Search for the cell housing the specified text and yield its [X, Y] center coordinate. 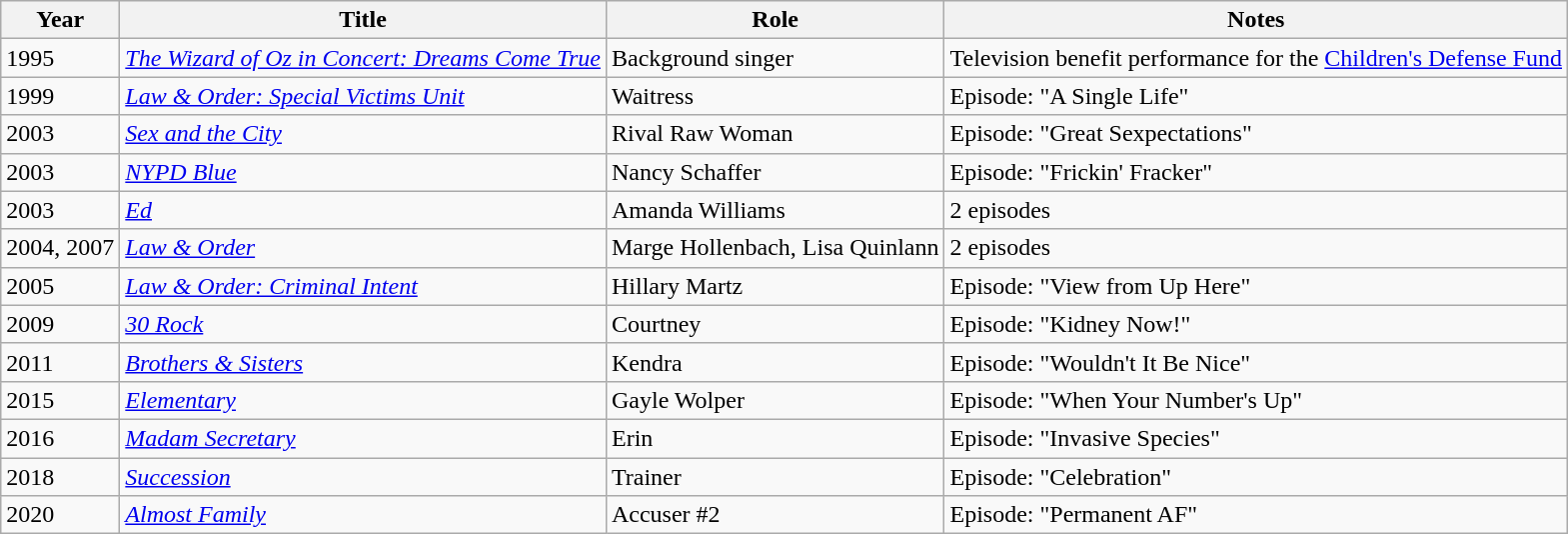
Ed [364, 210]
Episode: "View from Up Here" [1256, 286]
Hillary Martz [776, 286]
Trainer [776, 477]
Elementary [364, 400]
Courtney [776, 324]
Nancy Schaffer [776, 172]
Law & Order: Criminal Intent [364, 286]
2004, 2007 [60, 248]
Gayle Wolper [776, 400]
30 Rock [364, 324]
2018 [60, 477]
Law & Order [364, 248]
Role [776, 20]
Episode: "When Your Number's Up" [1256, 400]
Episode: "Invasive Species" [1256, 438]
Brothers & Sisters [364, 362]
Amanda Williams [776, 210]
Kendra [776, 362]
Background singer [776, 58]
1995 [60, 58]
Episode: "Kidney Now!" [1256, 324]
The Wizard of Oz in Concert: Dreams Come True [364, 58]
2005 [60, 286]
Sex and the City [364, 134]
2016 [60, 438]
Rival Raw Woman [776, 134]
Erin [776, 438]
Waitress [776, 96]
Title [364, 20]
Episode: "Permanent AF" [1256, 515]
Episode: "Great Sexpectations" [1256, 134]
Episode: "Celebration" [1256, 477]
Marge Hollenbach, Lisa Quinlann [776, 248]
2020 [60, 515]
Almost Family [364, 515]
2015 [60, 400]
Madam Secretary [364, 438]
Notes [1256, 20]
Year [60, 20]
Episode: "Frickin' Fracker" [1256, 172]
NYPD Blue [364, 172]
Television benefit performance for the Children's Defense Fund [1256, 58]
1999 [60, 96]
Succession [364, 477]
2011 [60, 362]
Accuser #2 [776, 515]
Law & Order: Special Victims Unit [364, 96]
Episode: "A Single Life" [1256, 96]
Episode: "Wouldn't It Be Nice" [1256, 362]
2009 [60, 324]
